Search for the cell housing the specified text and yield its (X, Y) center coordinate. 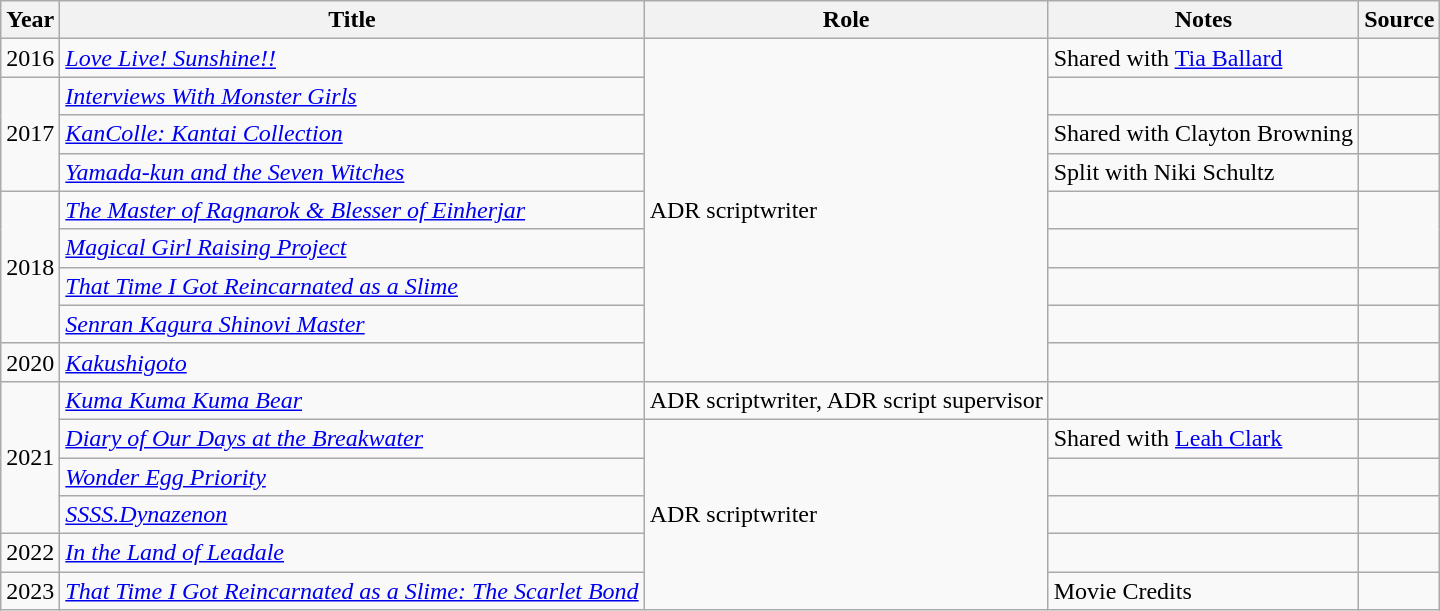
SSSS.Dynazenon (352, 515)
2017 (30, 134)
ADR scriptwriter, ADR script supervisor (846, 400)
Role (846, 20)
That Time I Got Reincarnated as a Slime (352, 286)
That Time I Got Reincarnated as a Slime: The Scarlet Bond (352, 591)
Shared with Tia Ballard (1203, 58)
Love Live! Sunshine!! (352, 58)
Title (352, 20)
Senran Kagura Shinovi Master (352, 324)
Movie Credits (1203, 591)
The Master of Ragnarok & Blesser of Einherjar (352, 210)
2018 (30, 267)
Magical Girl Raising Project (352, 248)
2020 (30, 362)
Split with Niki Schultz (1203, 172)
2023 (30, 591)
2021 (30, 457)
Notes (1203, 20)
Shared with Clayton Browning (1203, 134)
Kuma Kuma Kuma Bear (352, 400)
Diary of Our Days at the Breakwater (352, 438)
Yamada-kun and the Seven Witches (352, 172)
2016 (30, 58)
Kakushigoto (352, 362)
In the Land of Leadale (352, 553)
KanColle: Kantai Collection (352, 134)
2022 (30, 553)
Source (1400, 20)
Year (30, 20)
Interviews With Monster Girls (352, 96)
Shared with Leah Clark (1203, 438)
Wonder Egg Priority (352, 477)
